Identify which cell holds the provided text, then report its [X, Y] central coordinate. 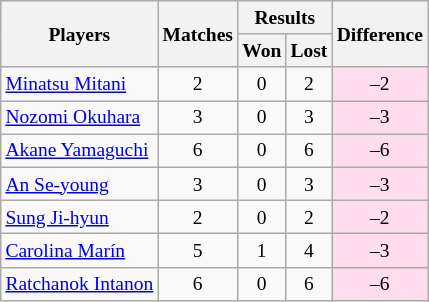
Nozomi Okuhara [80, 118]
An Se-young [80, 184]
Sung Ji-hyun [80, 216]
Difference [380, 34]
5 [198, 250]
Carolina Marín [80, 250]
Results [285, 18]
Matches [198, 34]
Ratchanok Intanon [80, 284]
Won [262, 50]
4 [309, 250]
Minatsu Mitani [80, 84]
Players [80, 34]
1 [262, 250]
Akane Yamaguchi [80, 150]
Lost [309, 50]
